Detect which cell encompasses the target text, then output its (X, Y) center coordinate. 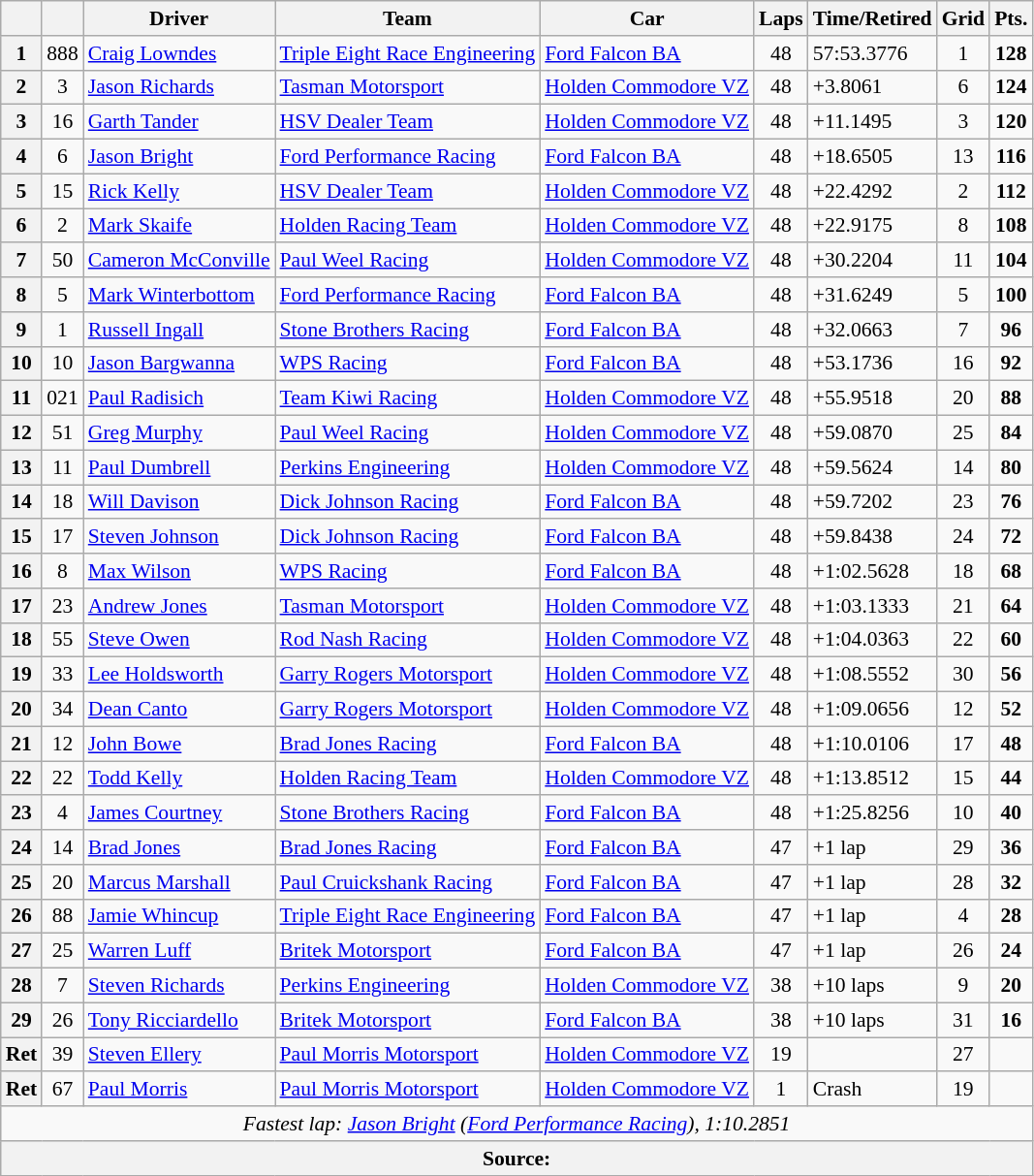
Car (647, 18)
34 (62, 710)
55 (62, 640)
100 (1011, 295)
108 (1011, 226)
+30.2204 (872, 261)
Greg Murphy (179, 433)
40 (1011, 813)
+59.8438 (872, 537)
+1:09.0656 (872, 710)
32 (1011, 882)
Todd Kelly (179, 779)
Garth Tander (179, 122)
Grid (963, 18)
Crash (872, 1090)
+59.0870 (872, 433)
+1:25.8256 (872, 813)
Steve Owen (179, 640)
+1:03.1333 (872, 606)
120 (1011, 122)
Lee Holdsworth (179, 675)
John Bowe (179, 744)
+1:10.0106 (872, 744)
Paul Radisich (179, 398)
+1:02.5628 (872, 571)
Cameron McConville (179, 261)
Team Kiwi Racing (408, 398)
60 (1011, 640)
124 (1011, 87)
31 (963, 1020)
Laps (781, 18)
Steven Ellery (179, 1055)
Fastest lap: Jason Bright (Ford Performance Racing), 1:10.2851 (517, 1124)
+1:08.5552 (872, 675)
128 (1011, 53)
52 (1011, 710)
Paul Cruickshank Racing (408, 882)
84 (1011, 433)
+1:04.0363 (872, 640)
33 (62, 675)
Jason Bargwanna (179, 364)
67 (62, 1090)
Rod Nash Racing (408, 640)
Jamie Whincup (179, 916)
Paul Dumbrell (179, 467)
Jason Bright (179, 157)
Steven Richards (179, 986)
Will Davison (179, 502)
888 (62, 53)
+32.0663 (872, 330)
+22.9175 (872, 226)
Pts. (1011, 18)
116 (1011, 157)
+3.8061 (872, 87)
56 (1011, 675)
Source: (517, 1159)
76 (1011, 502)
+22.4292 (872, 191)
+11.1495 (872, 122)
104 (1011, 261)
39 (62, 1055)
72 (1011, 537)
80 (1011, 467)
+1:13.8512 (872, 779)
+59.7202 (872, 502)
Brad Jones (179, 847)
Max Wilson (179, 571)
50 (62, 261)
Paul Morris (179, 1090)
+59.5624 (872, 467)
Warren Luff (179, 951)
96 (1011, 330)
+55.9518 (872, 398)
+18.6505 (872, 157)
James Courtney (179, 813)
64 (1011, 606)
Jason Richards (179, 87)
57:53.3776 (872, 53)
30 (963, 675)
Marcus Marshall (179, 882)
Team (408, 18)
+53.1736 (872, 364)
92 (1011, 364)
36 (1011, 847)
112 (1011, 191)
68 (1011, 571)
Russell Ingall (179, 330)
Steven Johnson (179, 537)
Time/Retired (872, 18)
Tony Ricciardello (179, 1020)
Mark Skaife (179, 226)
44 (1011, 779)
Dean Canto (179, 710)
51 (62, 433)
Driver (179, 18)
+31.6249 (872, 295)
Rick Kelly (179, 191)
021 (62, 398)
Craig Lowndes (179, 53)
Mark Winterbottom (179, 295)
Andrew Jones (179, 606)
